Detect which cell encompasses the target text, then output its [x, y] center coordinate. 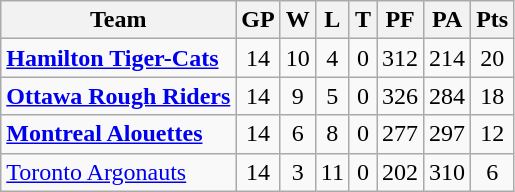
PA [448, 20]
310 [448, 172]
12 [492, 134]
Team [118, 20]
284 [448, 96]
214 [448, 58]
5 [332, 96]
Hamilton Tiger-Cats [118, 58]
Ottawa Rough Riders [118, 96]
4 [332, 58]
297 [448, 134]
Montreal Alouettes [118, 134]
9 [298, 96]
Pts [492, 20]
277 [400, 134]
Toronto Argonauts [118, 172]
10 [298, 58]
T [362, 20]
18 [492, 96]
202 [400, 172]
312 [400, 58]
326 [400, 96]
20 [492, 58]
3 [298, 172]
W [298, 20]
GP [258, 20]
L [332, 20]
PF [400, 20]
11 [332, 172]
8 [332, 134]
